Identify which cell holds the provided text, then report its (X, Y) central coordinate. 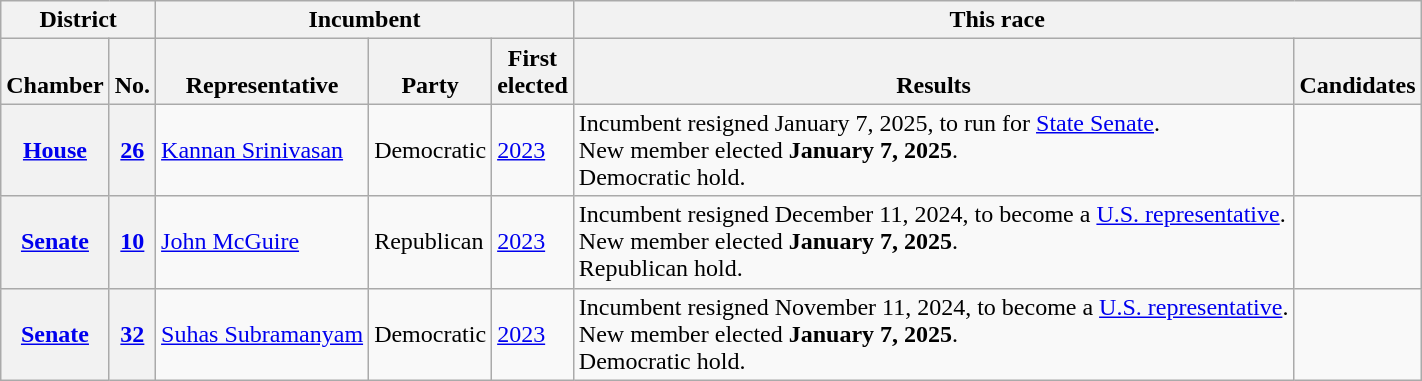
Incumbent resigned November 11, 2024, to become a U.S. representative.New member elected January 7, 2025.Democratic hold. (934, 334)
John McGuire (262, 242)
District (78, 20)
No. (132, 72)
Incumbent resigned December 11, 2024, to become a U.S. representative.New member elected January 7, 2025.Republican hold. (934, 242)
Results (934, 72)
Incumbent resigned January 7, 2025, to run for State Senate.New member elected January 7, 2025.Democratic hold. (934, 150)
Kannan Srinivasan (262, 150)
Republican (430, 242)
Candidates (1358, 72)
This race (997, 20)
10 (132, 242)
Chamber (55, 72)
Incumbent (365, 20)
Firstelected (533, 72)
Representative (262, 72)
House (55, 150)
Suhas Subramanyam (262, 334)
32 (132, 334)
Party (430, 72)
26 (132, 150)
